From the cell containing the given text, extract its center point as [x, y] coordinate. 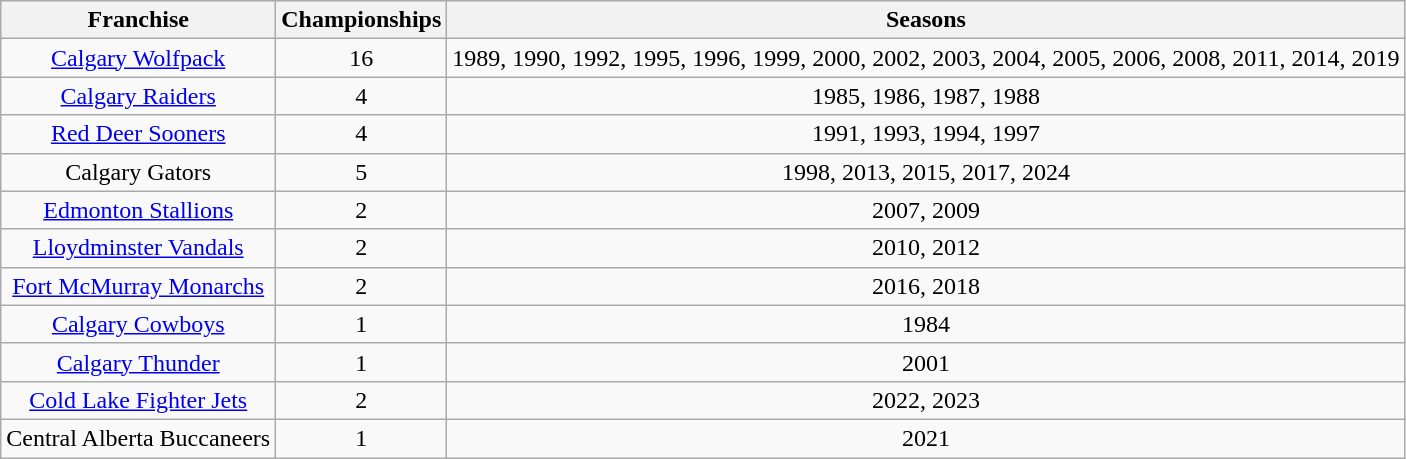
Lloydminster Vandals [138, 248]
Cold Lake Fighter Jets [138, 400]
1984 [926, 324]
2001 [926, 362]
2016, 2018 [926, 286]
2022, 2023 [926, 400]
Calgary Gators [138, 172]
1991, 1993, 1994, 1997 [926, 134]
5 [362, 172]
2010, 2012 [926, 248]
Calgary Wolfpack [138, 58]
Fort McMurray Monarchs [138, 286]
Red Deer Sooners [138, 134]
1989, 1990, 1992, 1995, 1996, 1999, 2000, 2002, 2003, 2004, 2005, 2006, 2008, 2011, 2014, 2019 [926, 58]
16 [362, 58]
Championships [362, 20]
1998, 2013, 2015, 2017, 2024 [926, 172]
Seasons [926, 20]
2021 [926, 438]
Franchise [138, 20]
2007, 2009 [926, 210]
Central Alberta Buccaneers [138, 438]
Edmonton Stallions [138, 210]
Calgary Thunder [138, 362]
Calgary Raiders [138, 96]
1985, 1986, 1987, 1988 [926, 96]
Calgary Cowboys [138, 324]
